Provide the (X, Y) coordinate of the cell's center where the given text is located.  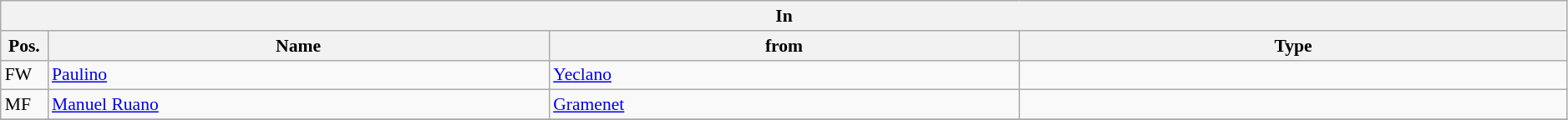
Pos. (24, 46)
from (784, 46)
Gramenet (784, 105)
Paulino (298, 75)
Type (1293, 46)
Yeclano (784, 75)
FW (24, 75)
MF (24, 105)
Name (298, 46)
In (784, 16)
Manuel Ruano (298, 105)
